Capture the cell that displays the provided text and extract its [X, Y] central coordinate. 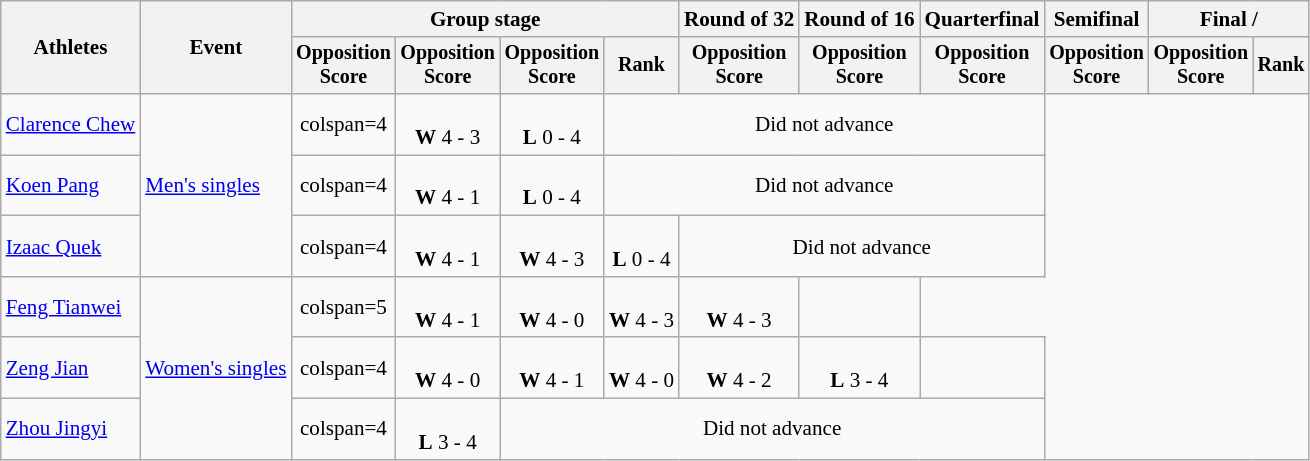
Feng Tianwei [71, 308]
Men's singles [216, 186]
Round of 16 [859, 18]
Athletes [71, 48]
Izaac Quek [71, 246]
Event [216, 48]
Quarterfinal [982, 18]
colspan=5 [343, 308]
Round of 32 [739, 18]
Clarence Chew [71, 124]
Group stage [485, 18]
Semifinal [1096, 18]
Final / [1229, 18]
W 4 - 2 [739, 368]
Zhou Jingyi [71, 428]
Zeng Jian [71, 368]
Women's singles [216, 368]
Koen Pang [71, 186]
